Capture the cell that displays the provided text and extract its [x, y] central coordinate. 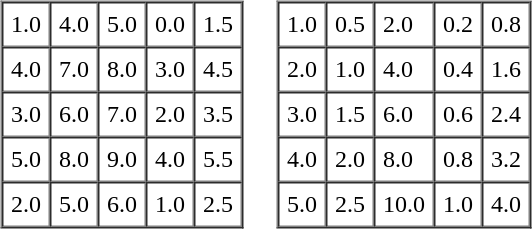
3.2 [506, 160]
0.2 [458, 24]
9.0 [122, 160]
10.0 [404, 204]
0.4 [458, 70]
4.5 [218, 70]
0.6 [458, 114]
1.6 [506, 70]
0.5 [350, 24]
3.5 [218, 114]
5.5 [218, 160]
0.0 [170, 24]
2.4 [506, 114]
